For the text-containing cell, return its midpoint in (x, y) coordinate format. 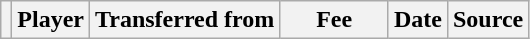
Source (488, 20)
Date (418, 20)
Transferred from (185, 20)
Player (51, 20)
Fee (334, 20)
